Find where the given text appears and provide that cell's center as (X, Y) coordinate. 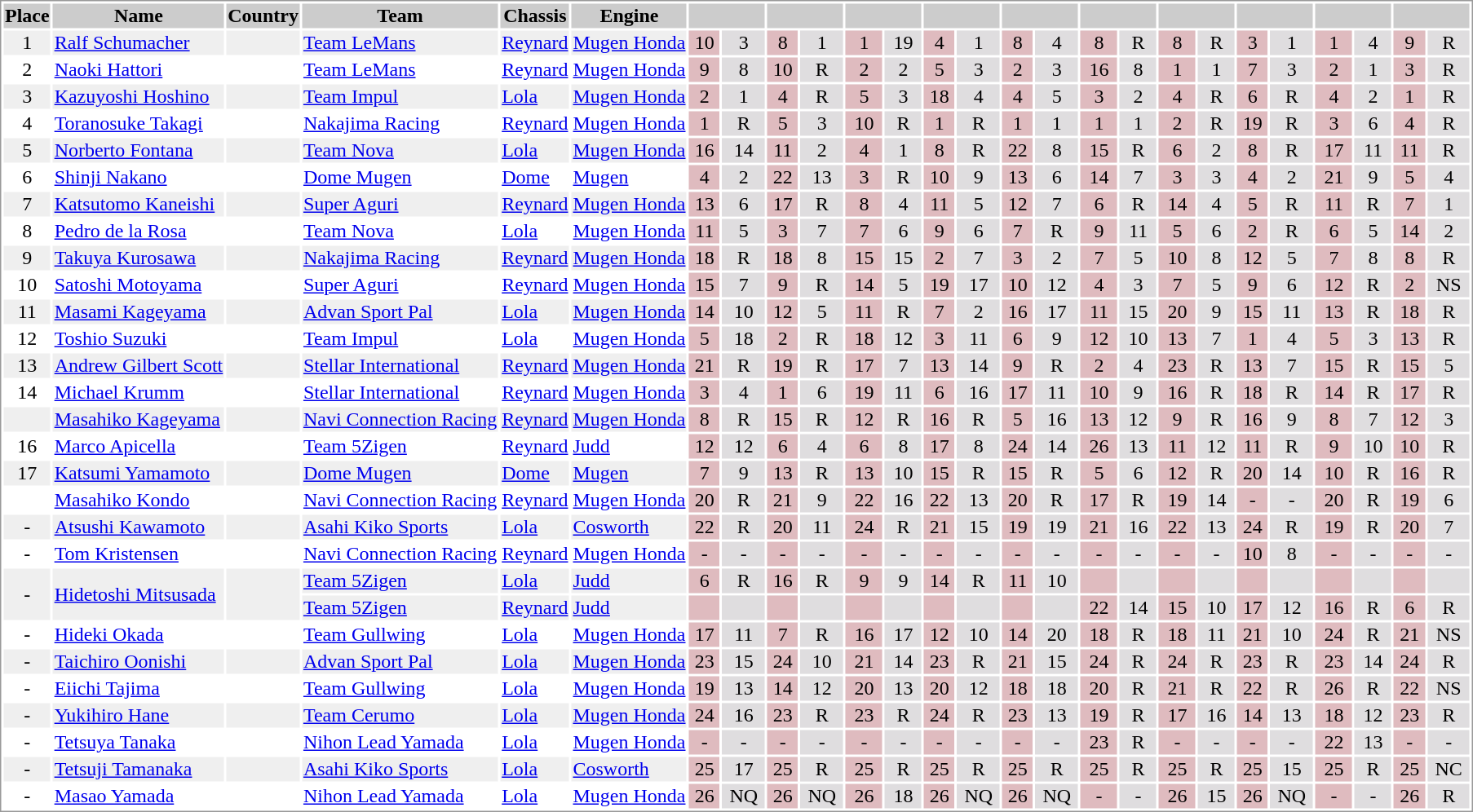
Pedro de la Rosa (139, 231)
Hideki Okada (139, 635)
Naoki Hattori (139, 69)
Masao Yamada (139, 797)
Masahiko Kageyama (139, 420)
Michael Krumm (139, 392)
Ralf Schumacher (139, 43)
Country (263, 15)
NC (1449, 769)
Norberto Fontana (139, 151)
Taichiro Oonishi (139, 661)
Andrew Gilbert Scott (139, 366)
Engine (630, 15)
Tom Kristensen (139, 554)
Shinji Nakano (139, 177)
Hidetoshi Mitsusada (139, 595)
Yukihiro Hane (139, 715)
Chassis (535, 15)
Katsumi Yamamoto (139, 474)
Satoshi Motoyama (139, 285)
Name (139, 15)
Place (27, 15)
Toshio Suzuki (139, 338)
Toranosuke Takagi (139, 123)
Takuya Kurosawa (139, 258)
Masahiko Kondo (139, 500)
Tetsuji Tamanaka (139, 769)
Team Cerumo (400, 715)
Kazuyoshi Hoshino (139, 97)
Masami Kageyama (139, 312)
Katsutomo Kaneishi (139, 205)
Atsushi Kawamoto (139, 527)
Eiichi Tajima (139, 689)
Marco Apicella (139, 446)
Tetsuya Tanaka (139, 743)
Team (400, 15)
